Return the [X, Y] coordinate for the center point of the cell that contains the specified text.  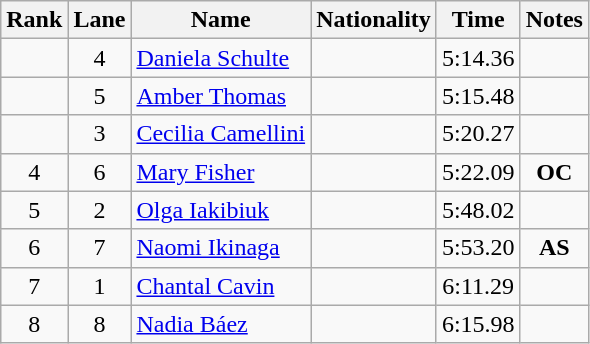
Nationality [374, 20]
Lane [100, 20]
5:14.36 [478, 58]
Daniela Schulte [221, 58]
AS [554, 248]
3 [100, 134]
1 [100, 286]
Naomi Ikinaga [221, 248]
Cecilia Camellini [221, 134]
Time [478, 20]
5:15.48 [478, 96]
Olga Iakibiuk [221, 210]
Rank [34, 20]
5:48.02 [478, 210]
6:11.29 [478, 286]
6:15.98 [478, 324]
Name [221, 20]
5:22.09 [478, 172]
Chantal Cavin [221, 286]
Mary Fisher [221, 172]
Notes [554, 20]
Nadia Báez [221, 324]
5:53.20 [478, 248]
OC [554, 172]
2 [100, 210]
Amber Thomas [221, 96]
5:20.27 [478, 134]
